Detect which cell encompasses the target text, then output its [X, Y] center coordinate. 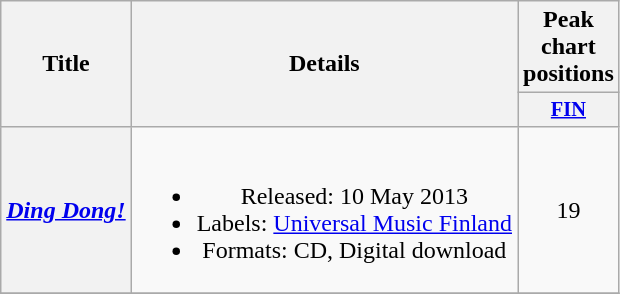
Released: 10 May 2013Labels: Universal Music FinlandFormats: CD, Digital download [324, 210]
Details [324, 64]
Peak chart positions [569, 47]
Title [66, 64]
FIN [569, 110]
Ding Dong! [66, 210]
19 [569, 210]
